Return (x, y) of the center of cell containing provided text 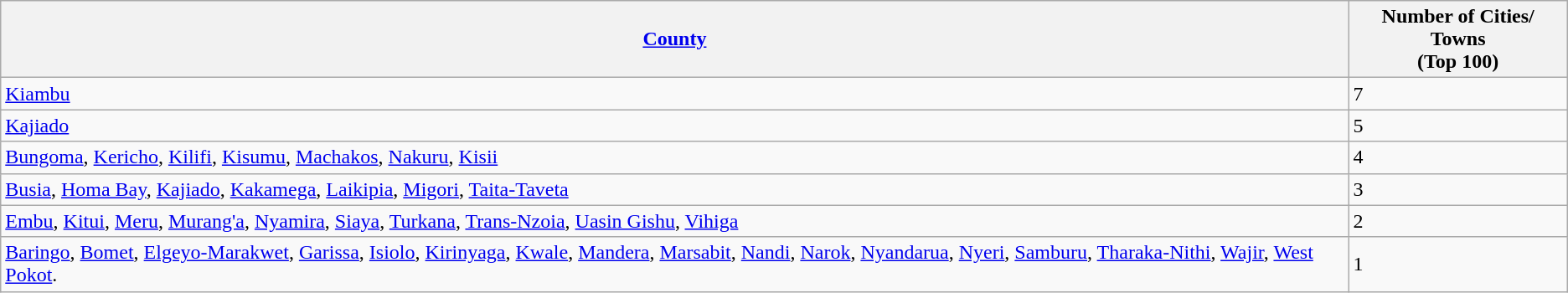
County (675, 39)
7 (1457, 94)
Number of Cities/ Towns (Top 100) (1457, 39)
3 (1457, 189)
4 (1457, 157)
Busia, Homa Bay, Kajiado, Kakamega, Laikipia, Migori, Taita-Taveta (675, 189)
Kajiado (675, 126)
Kiambu (675, 94)
2 (1457, 221)
Bungoma, Kericho, Kilifi, Kisumu, Machakos, Nakuru, Kisii (675, 157)
Embu, Kitui, Meru, Murang'a, Nyamira, Siaya, Turkana, Trans-Nzoia, Uasin Gishu, Vihiga (675, 221)
5 (1457, 126)
1 (1457, 265)
